Detect which cell encompasses the target text, then output its [X, Y] center coordinate. 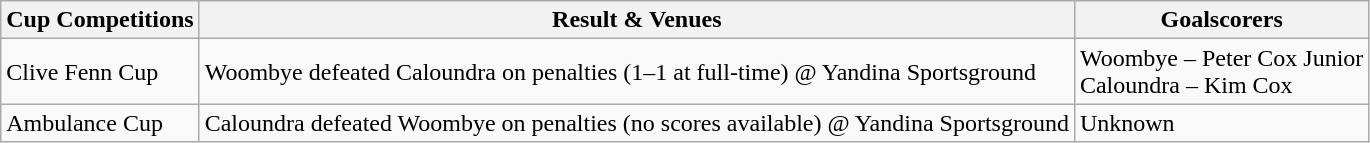
Unknown [1221, 123]
Woombye – Peter Cox JuniorCaloundra – Kim Cox [1221, 72]
Clive Fenn Cup [100, 72]
Caloundra defeated Woombye on penalties (no scores available) @ Yandina Sportsground [636, 123]
Ambulance Cup [100, 123]
Woombye defeated Caloundra on penalties (1–1 at full-time) @ Yandina Sportsground [636, 72]
Result & Venues [636, 20]
Goalscorers [1221, 20]
Cup Competitions [100, 20]
